Detect which cell encompasses the target text, then output its [x, y] center coordinate. 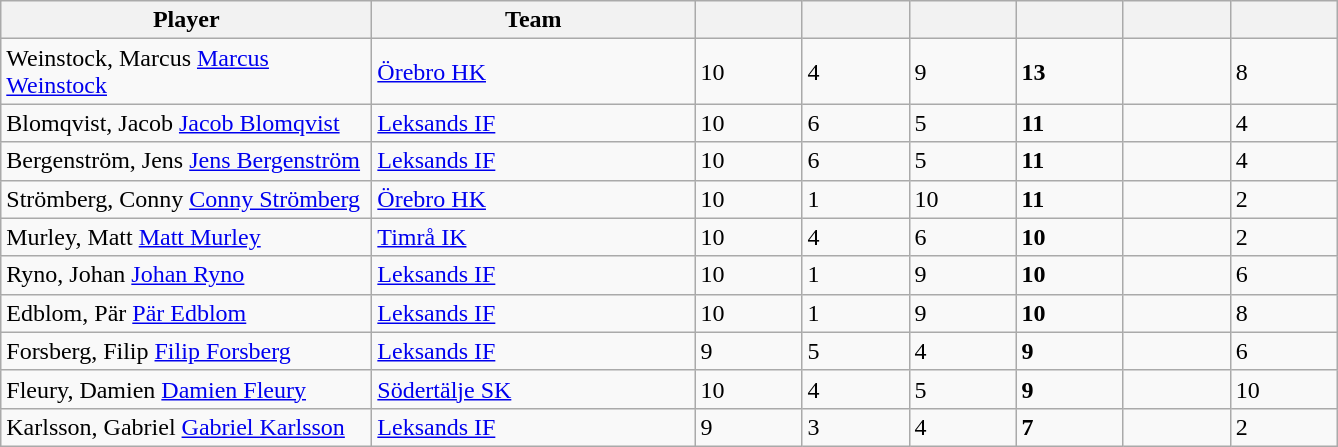
Fleury, Damien Damien Fleury [186, 389]
Södertälje SK [534, 389]
Strömberg, Conny Conny Strömberg [186, 199]
Player [186, 20]
3 [856, 427]
Karlsson, Gabriel Gabriel Karlsson [186, 427]
7 [1070, 427]
Edblom, Pär Pär Edblom [186, 313]
Weinstock, Marcus Marcus Weinstock [186, 72]
Timrå IK [534, 237]
Forsberg, Filip Filip Forsberg [186, 351]
Ryno, Johan Johan Ryno [186, 275]
Murley, Matt Matt Murley [186, 237]
Bergenström, Jens Jens Bergenström [186, 161]
Team [534, 20]
13 [1070, 72]
Blomqvist, Jacob Jacob Blomqvist [186, 123]
